Find where the given text appears and provide that cell's center as (x, y) coordinate. 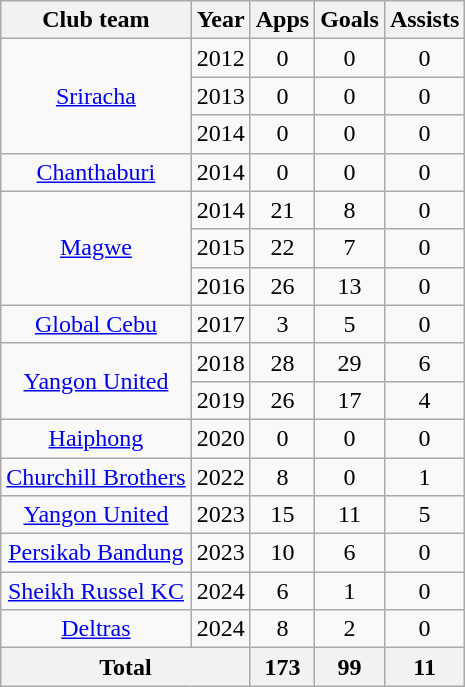
Total (126, 667)
2 (350, 629)
2020 (220, 438)
173 (282, 667)
Sheikh Russel KC (96, 591)
Haiphong (96, 438)
2012 (220, 58)
2019 (220, 400)
Deltras (96, 629)
Chanthaburi (96, 172)
13 (350, 286)
Sriracha (96, 96)
4 (424, 400)
2018 (220, 362)
Churchill Brothers (96, 477)
21 (282, 210)
15 (282, 515)
28 (282, 362)
7 (350, 248)
Global Cebu (96, 324)
2022 (220, 477)
2015 (220, 248)
Year (220, 20)
Persikab Bandung (96, 553)
2013 (220, 96)
2016 (220, 286)
Club team (96, 20)
17 (350, 400)
3 (282, 324)
Goals (350, 20)
22 (282, 248)
Assists (424, 20)
99 (350, 667)
29 (350, 362)
2017 (220, 324)
Magwe (96, 248)
Apps (282, 20)
10 (282, 553)
